Extract the (X, Y) coordinate from the center of the cell holding the provided text.  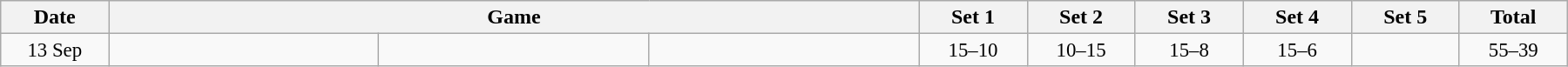
55–39 (1513, 50)
13 Sep (55, 50)
Set 5 (1405, 17)
Total (1513, 17)
15–10 (973, 50)
Set 3 (1189, 17)
15–6 (1297, 50)
10–15 (1081, 50)
15–8 (1189, 50)
Game (514, 17)
Date (55, 17)
Set 2 (1081, 17)
Set 1 (973, 17)
Set 4 (1297, 17)
